Return (x, y) of the center of cell containing provided text 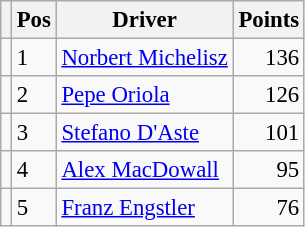
126 (268, 95)
101 (268, 133)
Pos (34, 20)
Norbert Michelisz (144, 58)
Franz Engstler (144, 208)
76 (268, 208)
Points (268, 20)
136 (268, 58)
95 (268, 170)
4 (34, 170)
Pepe Oriola (144, 95)
1 (34, 58)
Driver (144, 20)
2 (34, 95)
5 (34, 208)
Stefano D'Aste (144, 133)
3 (34, 133)
Alex MacDowall (144, 170)
